Find where the given text appears and provide that cell's center as (X, Y) coordinate. 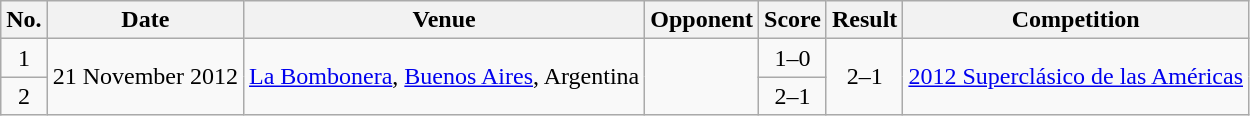
2 (24, 96)
Opponent (702, 20)
1–0 (793, 58)
Date (145, 20)
Competition (1076, 20)
Venue (444, 20)
Score (793, 20)
Result (864, 20)
21 November 2012 (145, 77)
2012 Superclásico de las Américas (1076, 77)
La Bombonera, Buenos Aires, Argentina (444, 77)
1 (24, 58)
No. (24, 20)
